Locate the cell with the specified text and output its (X, Y) center coordinate. 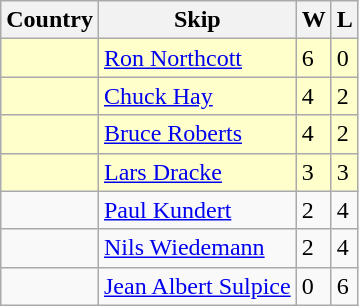
Lars Dracke (197, 172)
Paul Kundert (197, 210)
W (314, 20)
Ron Northcott (197, 58)
Skip (197, 20)
Nils Wiedemann (197, 248)
Jean Albert Sulpice (197, 286)
L (344, 20)
Chuck Hay (197, 96)
Country (50, 20)
Bruce Roberts (197, 134)
